Determine the (X, Y) coordinate at the center of the cell enclosing the given text.  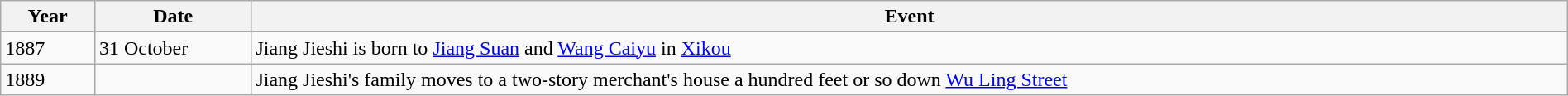
1887 (48, 48)
1889 (48, 79)
Event (910, 17)
Jiang Jieshi's family moves to a two-story merchant's house a hundred feet or so down Wu Ling Street (910, 79)
31 October (172, 48)
Jiang Jieshi is born to Jiang Suan and Wang Caiyu in Xikou (910, 48)
Year (48, 17)
Date (172, 17)
